Find where the given text appears and provide that cell's center as (X, Y) coordinate. 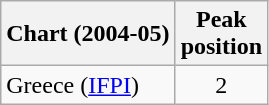
Chart (2004-05) (88, 34)
Greece (IFPI) (88, 85)
Peakposition (221, 34)
2 (221, 85)
